From the cell containing the given text, extract its center point as [X, Y] coordinate. 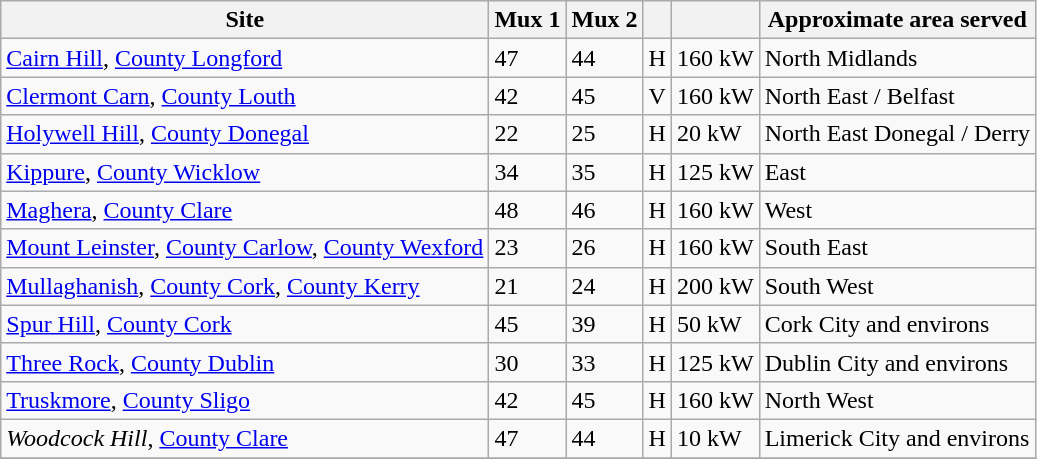
North East Donegal / Derry [897, 134]
22 [528, 134]
34 [528, 172]
North Midlands [897, 58]
Site [245, 20]
South East [897, 248]
Mullaghanish, County Cork, County Kerry [245, 286]
21 [528, 286]
20 kW [715, 134]
25 [604, 134]
30 [528, 362]
East [897, 172]
Maghera, County Clare [245, 210]
24 [604, 286]
Limerick City and environs [897, 438]
Three Rock, County Dublin [245, 362]
35 [604, 172]
Mux 1 [528, 20]
Dublin City and environs [897, 362]
Cork City and environs [897, 324]
50 kW [715, 324]
West [897, 210]
10 kW [715, 438]
North West [897, 400]
48 [528, 210]
46 [604, 210]
North East / Belfast [897, 96]
Approximate area served [897, 20]
Spur Hill, County Cork [245, 324]
26 [604, 248]
200 kW [715, 286]
Clermont Carn, County Louth [245, 96]
23 [528, 248]
V [657, 96]
Kippure, County Wicklow [245, 172]
South West [897, 286]
Woodcock Hill, County Clare [245, 438]
Mux 2 [604, 20]
Cairn Hill, County Longford [245, 58]
Truskmore, County Sligo [245, 400]
Mount Leinster, County Carlow, County Wexford [245, 248]
39 [604, 324]
Holywell Hill, County Donegal [245, 134]
33 [604, 362]
